From the cell containing the given text, extract its center point as (X, Y) coordinate. 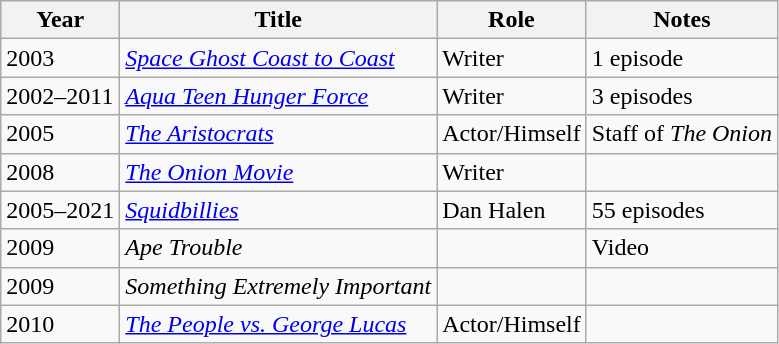
55 episodes (682, 210)
2008 (60, 172)
Role (512, 20)
2003 (60, 58)
Ape Trouble (278, 248)
2005 (60, 134)
1 episode (682, 58)
3 episodes (682, 96)
Staff of The Onion (682, 134)
The Aristocrats (278, 134)
Something Extremely Important (278, 286)
Aqua Teen Hunger Force (278, 96)
Notes (682, 20)
The People vs. George Lucas (278, 324)
Squidbillies (278, 210)
Video (682, 248)
Dan Halen (512, 210)
Title (278, 20)
2010 (60, 324)
Year (60, 20)
2005–2021 (60, 210)
2002–2011 (60, 96)
Space Ghost Coast to Coast (278, 58)
The Onion Movie (278, 172)
